Return the [x, y] coordinate for the center point of the cell that contains the specified text.  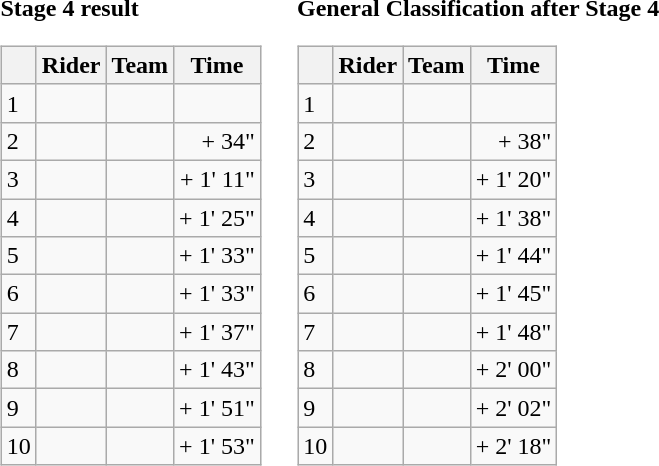
+ 38" [514, 141]
+ 2' 02" [514, 408]
+ 1' 43" [218, 370]
+ 34" [218, 141]
+ 1' 48" [514, 332]
+ 1' 44" [514, 256]
+ 1' 38" [514, 217]
+ 1' 45" [514, 294]
+ 1' 37" [218, 332]
+ 2' 00" [514, 370]
+ 1' 20" [514, 179]
+ 2' 18" [514, 446]
+ 1' 25" [218, 217]
+ 1' 11" [218, 179]
+ 1' 51" [218, 408]
+ 1' 53" [218, 446]
